Provide the [X, Y] coordinate of the cell's center where the given text is located.  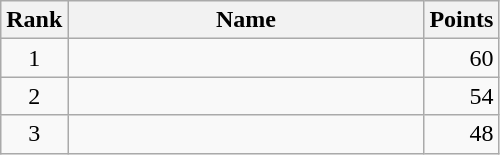
Rank [34, 20]
1 [34, 58]
54 [462, 96]
3 [34, 134]
Name [246, 20]
2 [34, 96]
48 [462, 134]
Points [462, 20]
60 [462, 58]
